For the text-containing cell, return its midpoint in [X, Y] coordinate format. 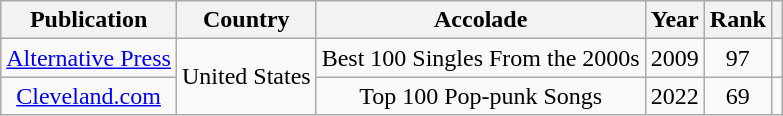
Rank [738, 20]
United States [246, 77]
2009 [674, 58]
Alternative Press [89, 58]
Accolade [480, 20]
Top 100 Pop-punk Songs [480, 96]
Cleveland.com [89, 96]
2022 [674, 96]
Publication [89, 20]
97 [738, 58]
Best 100 Singles From the 2000s [480, 58]
69 [738, 96]
Year [674, 20]
Country [246, 20]
